Return the (X, Y) coordinate for the center point of the cell that contains the specified text.  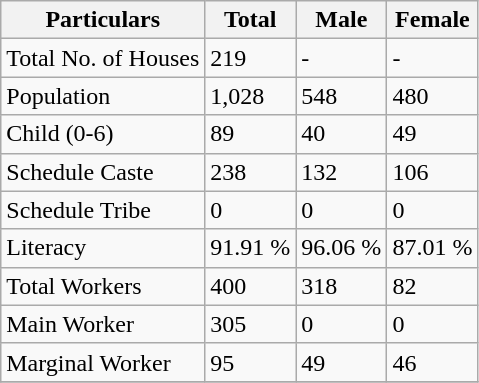
87.01 % (432, 248)
96.06 % (342, 248)
548 (342, 96)
91.91 % (250, 248)
Male (342, 20)
Female (432, 20)
219 (250, 58)
95 (250, 362)
Literacy (103, 248)
82 (432, 286)
46 (432, 362)
Total (250, 20)
89 (250, 134)
Total Workers (103, 286)
Main Worker (103, 324)
238 (250, 172)
400 (250, 286)
305 (250, 324)
Marginal Worker (103, 362)
318 (342, 286)
Child (0-6) (103, 134)
Total No. of Houses (103, 58)
106 (432, 172)
40 (342, 134)
132 (342, 172)
1,028 (250, 96)
Population (103, 96)
480 (432, 96)
Schedule Caste (103, 172)
Particulars (103, 20)
Schedule Tribe (103, 210)
